Capture the cell that displays the provided text and extract its (X, Y) central coordinate. 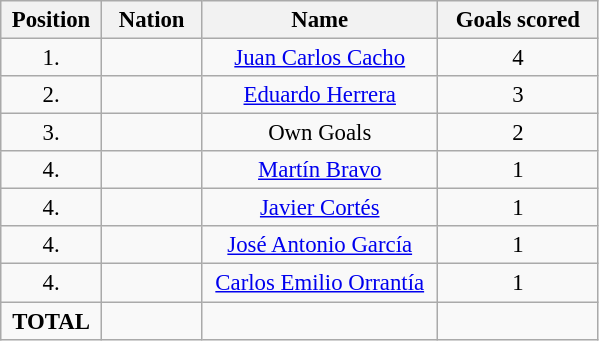
4 (518, 58)
2 (518, 133)
Position (52, 20)
Goals scored (518, 20)
Eduardo Herrera (320, 95)
TOTAL (52, 321)
3 (518, 95)
Name (320, 20)
Martín Bravo (320, 170)
Juan Carlos Cacho (320, 58)
Own Goals (320, 133)
Nation (152, 20)
2. (52, 95)
Javier Cortés (320, 208)
Carlos Emilio Orrantía (320, 283)
1. (52, 58)
José Antonio García (320, 245)
3. (52, 133)
